Search for the cell housing the specified text and yield its (X, Y) center coordinate. 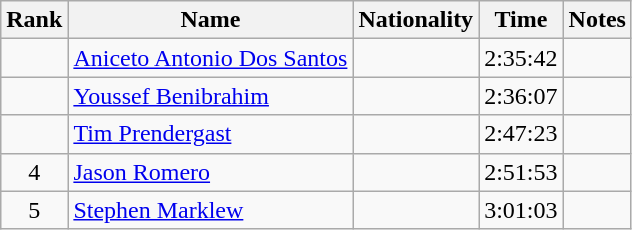
2:47:23 (521, 134)
2:36:07 (521, 96)
Tim Prendergast (210, 134)
Notes (597, 20)
Rank (34, 20)
Name (210, 20)
4 (34, 172)
5 (34, 210)
Stephen Marklew (210, 210)
Youssef Benibrahim (210, 96)
3:01:03 (521, 210)
Aniceto Antonio Dos Santos (210, 58)
2:35:42 (521, 58)
Nationality (416, 20)
Time (521, 20)
Jason Romero (210, 172)
2:51:53 (521, 172)
